Identify which cell holds the provided text, then report its (x, y) central coordinate. 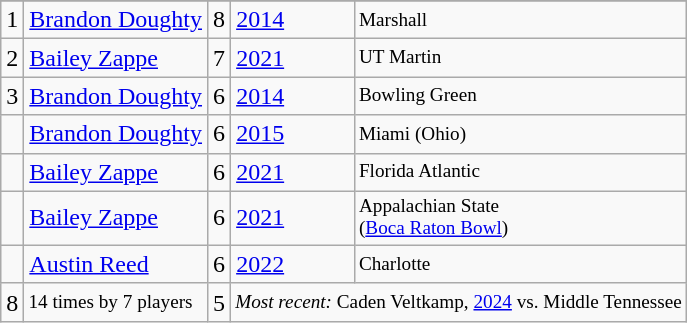
7 (220, 58)
5 (220, 302)
Appalachian State(Boca Raton Bowl) (520, 218)
3 (12, 96)
Miami (Ohio) (520, 134)
Florida Atlantic (520, 172)
Bowling Green (520, 96)
Most recent: Caden Veltkamp, 2024 vs. Middle Tennessee (459, 302)
UT Martin (520, 58)
14 times by 7 players (116, 302)
1 (12, 20)
2 (12, 58)
Marshall (520, 20)
2022 (293, 264)
2015 (293, 134)
Charlotte (520, 264)
Austin Reed (116, 264)
